Determine the (X, Y) coordinate at the center of the cell enclosing the given text.  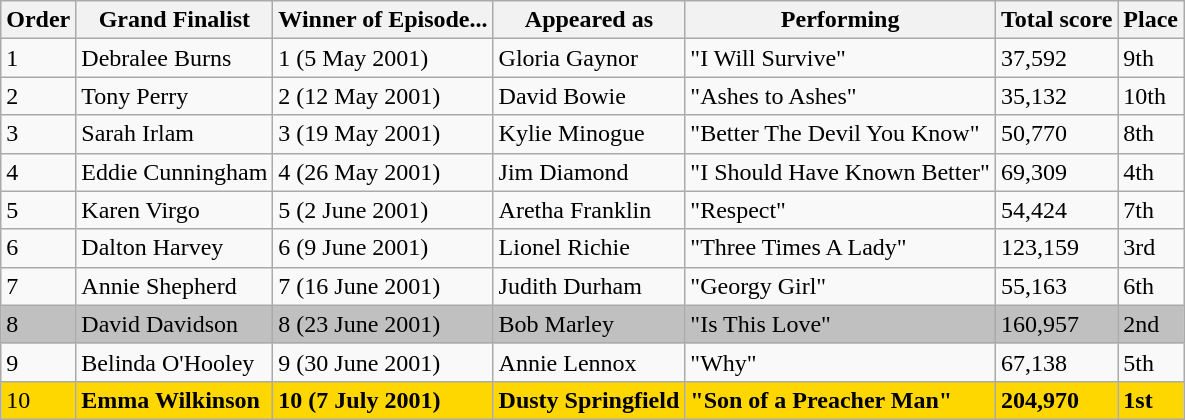
2nd (1151, 324)
4 (26 May 2001) (383, 172)
67,138 (1056, 362)
Appeared as (589, 20)
10 (7 July 2001) (383, 400)
9 (38, 362)
"Son of a Preacher Man" (840, 400)
Gloria Gaynor (589, 58)
6th (1151, 286)
Aretha Franklin (589, 210)
Tony Perry (174, 96)
55,163 (1056, 286)
5 (38, 210)
9 (30 June 2001) (383, 362)
Place (1151, 20)
Emma Wilkinson (174, 400)
Sarah Irlam (174, 134)
1 (38, 58)
"I Should Have Known Better" (840, 172)
6 (38, 248)
1 (5 May 2001) (383, 58)
8 (23 June 2001) (383, 324)
3 (38, 134)
Bob Marley (589, 324)
"I Will Survive" (840, 58)
Judith Durham (589, 286)
Total score (1056, 20)
8th (1151, 134)
204,970 (1056, 400)
Jim Diamond (589, 172)
Belinda O'Hooley (174, 362)
6 (9 June 2001) (383, 248)
Karen Virgo (174, 210)
69,309 (1056, 172)
5 (2 June 2001) (383, 210)
"Is This Love" (840, 324)
4th (1151, 172)
35,132 (1056, 96)
160,957 (1056, 324)
Dusty Springfield (589, 400)
37,592 (1056, 58)
9th (1151, 58)
3 (19 May 2001) (383, 134)
"Why" (840, 362)
David Davidson (174, 324)
"Better The Devil You Know" (840, 134)
Order (38, 20)
Annie Lennox (589, 362)
8 (38, 324)
54,424 (1056, 210)
5th (1151, 362)
Kylie Minogue (589, 134)
Lionel Richie (589, 248)
7 (16 June 2001) (383, 286)
"Georgy Girl" (840, 286)
Performing (840, 20)
1st (1151, 400)
7th (1151, 210)
"Respect" (840, 210)
Dalton Harvey (174, 248)
Debralee Burns (174, 58)
2 (12 May 2001) (383, 96)
7 (38, 286)
123,159 (1056, 248)
"Ashes to Ashes" (840, 96)
"Three Times A Lady" (840, 248)
Grand Finalist (174, 20)
David Bowie (589, 96)
4 (38, 172)
10th (1151, 96)
3rd (1151, 248)
10 (38, 400)
50,770 (1056, 134)
Eddie Cunningham (174, 172)
Annie Shepherd (174, 286)
2 (38, 96)
Winner of Episode... (383, 20)
